Search for the cell housing the specified text and yield its (x, y) center coordinate. 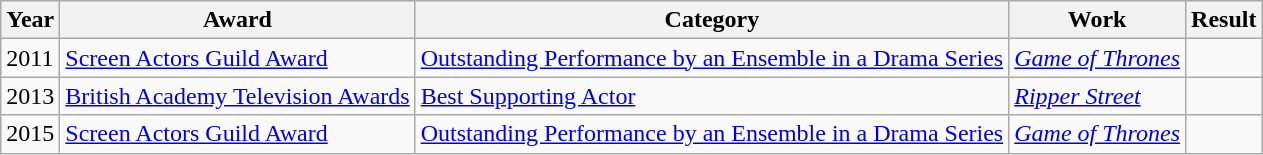
Best Supporting Actor (712, 96)
2011 (30, 58)
British Academy Television Awards (238, 96)
Category (712, 20)
Award (238, 20)
2013 (30, 96)
Work (1098, 20)
2015 (30, 134)
Year (30, 20)
Result (1224, 20)
Ripper Street (1098, 96)
